From the cell containing the given text, extract its center point as [X, Y] coordinate. 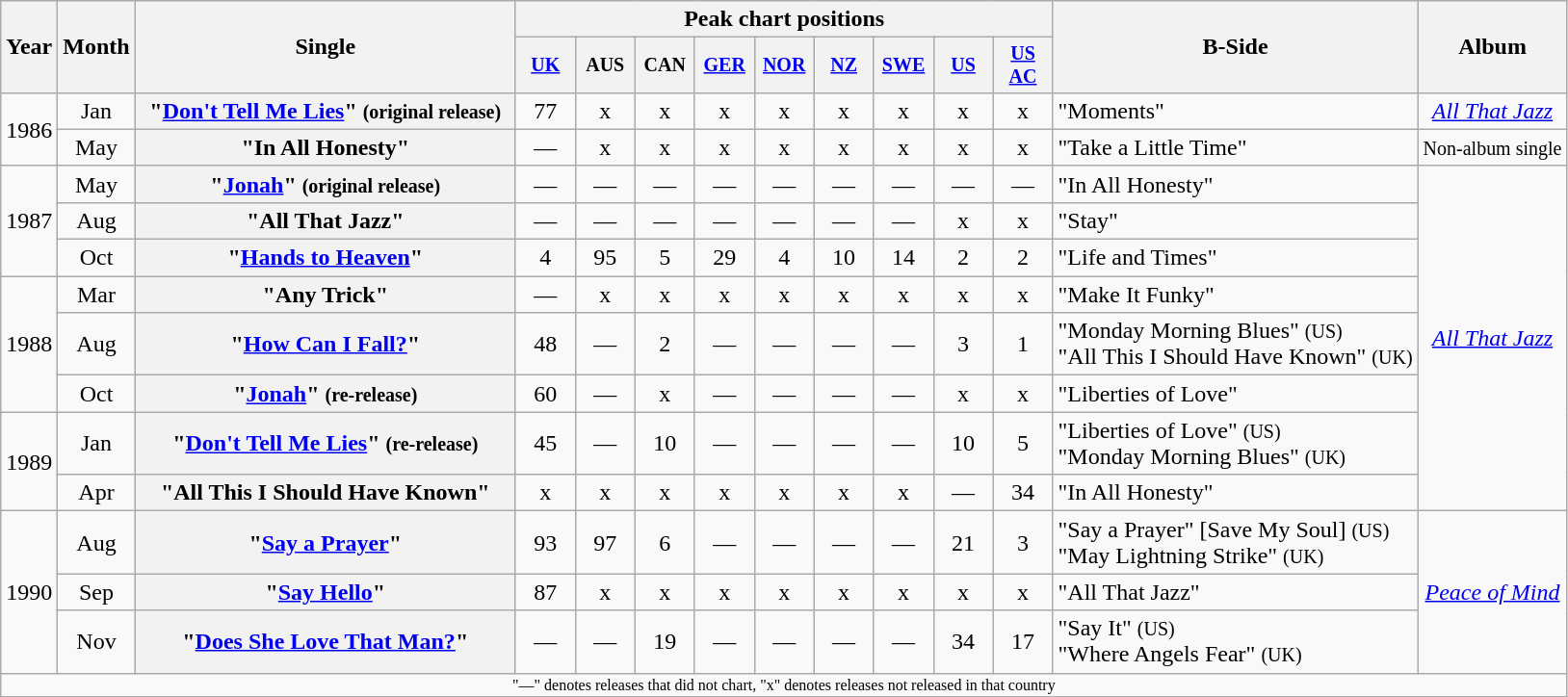
"Liberties of Love" (US)"Monday Morning Blues" (UK) [1235, 443]
87 [545, 592]
Year [29, 47]
NZ [844, 65]
GER [724, 65]
"Say a Prayer" [326, 543]
60 [545, 394]
"Make It Funky" [1235, 295]
"Life and Times" [1235, 258]
14 [903, 258]
97 [605, 543]
"Jonah" (re-release) [326, 394]
1 [1023, 345]
1986 [29, 129]
"All This I Should Have Known" [326, 493]
1989 [29, 462]
Month [96, 47]
Sep [96, 592]
6 [665, 543]
CAN [665, 65]
17 [1023, 641]
"Don't Tell Me Lies" (original release) [326, 111]
Album [1493, 47]
29 [724, 258]
Apr [96, 493]
19 [665, 641]
Single [326, 47]
"Moments" [1235, 111]
"Say It" (US)"Where Angels Fear" (UK) [1235, 641]
US [963, 65]
"Stay" [1235, 220]
Peace of Mind [1493, 592]
"—" denotes releases that did not chart, "x" denotes releases not released in that country [784, 684]
"Jonah" (original release) [326, 184]
"Hands to Heaven" [326, 258]
"Monday Morning Blues" (US)"All This I Should Have Known" (UK) [1235, 345]
Nov [96, 641]
Peak chart positions [784, 19]
Mar [96, 295]
"How Can I Fall?" [326, 345]
45 [545, 443]
USAC [1023, 65]
"Liberties of Love" [1235, 394]
NOR [784, 65]
95 [605, 258]
77 [545, 111]
48 [545, 345]
"Does She Love That Man?" [326, 641]
"Say a Prayer" [Save My Soul] (US)"May Lightning Strike" (UK) [1235, 543]
1990 [29, 592]
SWE [903, 65]
B-Side [1235, 47]
1988 [29, 345]
"Take a Little Time" [1235, 147]
"Say Hello" [326, 592]
UK [545, 65]
"Any Trick" [326, 295]
"Don't Tell Me Lies" (re-release) [326, 443]
Non-album single [1493, 147]
1987 [29, 220]
93 [545, 543]
21 [963, 543]
AUS [605, 65]
